Determine the [x, y] coordinate at the center of the cell enclosing the given text.  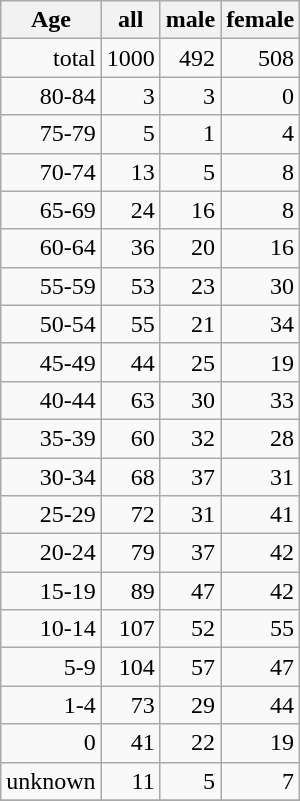
107 [130, 629]
11 [130, 781]
23 [190, 286]
80-84 [51, 96]
52 [190, 629]
30-34 [51, 477]
7 [260, 781]
73 [130, 705]
25 [190, 362]
492 [190, 58]
53 [130, 286]
22 [190, 743]
33 [260, 400]
1-4 [51, 705]
4 [260, 134]
45-49 [51, 362]
79 [130, 553]
63 [130, 400]
72 [130, 515]
70-74 [51, 172]
total [51, 58]
34 [260, 324]
15-19 [51, 591]
5-9 [51, 667]
10-14 [51, 629]
68 [130, 477]
Age [51, 20]
28 [260, 438]
1 [190, 134]
508 [260, 58]
20 [190, 248]
89 [130, 591]
13 [130, 172]
all [130, 20]
104 [130, 667]
21 [190, 324]
1000 [130, 58]
55-59 [51, 286]
25-29 [51, 515]
40-44 [51, 400]
35-39 [51, 438]
36 [130, 248]
75-79 [51, 134]
24 [130, 210]
60-64 [51, 248]
female [260, 20]
60 [130, 438]
20-24 [51, 553]
65-69 [51, 210]
50-54 [51, 324]
unknown [51, 781]
57 [190, 667]
32 [190, 438]
male [190, 20]
29 [190, 705]
